Determine the (x, y) coordinate at the center of the cell enclosing the given text.  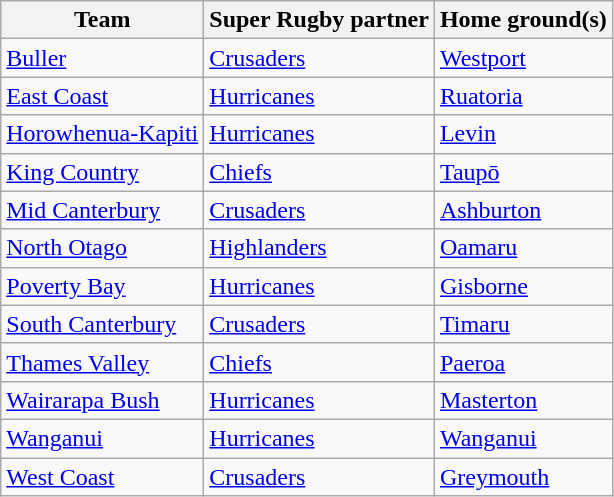
Paeroa (523, 362)
Thames Valley (102, 362)
Poverty Bay (102, 286)
Masterton (523, 400)
Taupō (523, 172)
Ruatoria (523, 96)
South Canterbury (102, 324)
Timaru (523, 324)
West Coast (102, 477)
Buller (102, 58)
Mid Canterbury (102, 210)
Wairarapa Bush (102, 400)
King Country (102, 172)
Ashburton (523, 210)
Super Rugby partner (320, 20)
Levin (523, 134)
Home ground(s) (523, 20)
Highlanders (320, 248)
Greymouth (523, 477)
North Otago (102, 248)
Oamaru (523, 248)
Horowhenua-Kapiti (102, 134)
Westport (523, 58)
Team (102, 20)
East Coast (102, 96)
Gisborne (523, 286)
